Find where the given text appears and provide that cell's center as [X, Y] coordinate. 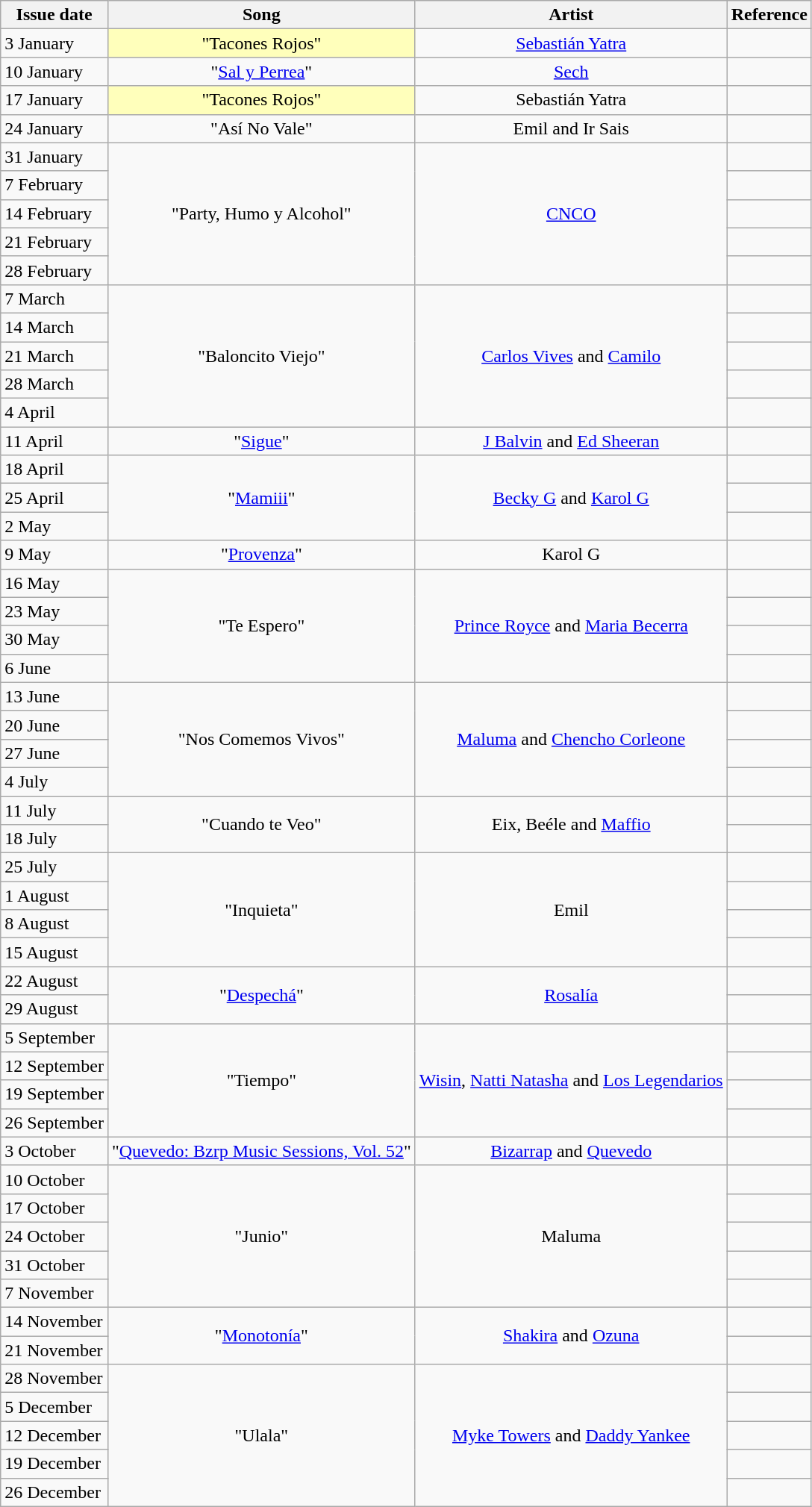
10 January [54, 72]
Emil [571, 910]
5 December [54, 1407]
14 November [54, 1322]
26 September [54, 1123]
Wisin, Natti Natasha and Los Legendarios [571, 1080]
Sech [571, 72]
16 May [54, 583]
"Sal y Perrea" [261, 72]
9 May [54, 555]
"Provenza" [261, 555]
3 October [54, 1151]
22 August [54, 981]
20 June [54, 725]
14 March [54, 327]
28 February [54, 270]
2 May [54, 526]
Prince Royce and Maria Becerra [571, 625]
7 February [54, 185]
Myke Towers and Daddy Yankee [571, 1435]
"Quevedo: Bzrp Music Sessions, Vol. 52" [261, 1151]
31 October [54, 1265]
Rosalía [571, 995]
Issue date [54, 15]
"Nos Comemos Vivos" [261, 739]
J Balvin and Ed Sheeran [571, 441]
Shakira and Ozuna [571, 1336]
14 February [54, 213]
24 January [54, 128]
Becky G and Karol G [571, 498]
26 December [54, 1492]
7 November [54, 1294]
3 January [54, 43]
18 April [54, 469]
Maluma and Chencho Corleone [571, 739]
13 June [54, 696]
Song [261, 15]
21 March [54, 356]
4 July [54, 781]
24 October [54, 1236]
23 May [54, 611]
"Sigue" [261, 441]
12 September [54, 1066]
"Inquieta" [261, 910]
Carlos Vives and Camilo [571, 355]
"Despechá" [261, 995]
Karol G [571, 555]
"Party, Humo y Alcohol" [261, 213]
Emil and Ir Sais [571, 128]
28 March [54, 384]
11 April [54, 441]
CNCO [571, 213]
"Baloncito Viejo" [261, 355]
29 August [54, 1009]
18 July [54, 839]
Artist [571, 15]
17 October [54, 1208]
19 December [54, 1464]
17 January [54, 100]
"Cuando te Veo" [261, 824]
"Monotonía" [261, 1336]
15 August [54, 952]
30 May [54, 640]
Eix, Beéle and Maffio [571, 824]
28 November [54, 1379]
Bizarrap and Quevedo [571, 1151]
21 February [54, 242]
Maluma [571, 1236]
21 November [54, 1350]
"Junio" [261, 1236]
27 June [54, 753]
10 October [54, 1179]
1 August [54, 896]
11 July [54, 810]
"Mamiii" [261, 498]
"Te Espero" [261, 625]
12 December [54, 1435]
19 September [54, 1094]
"Tiempo" [261, 1080]
7 March [54, 299]
5 September [54, 1038]
"Ulala" [261, 1435]
25 July [54, 867]
25 April [54, 498]
"Así No Vale" [261, 128]
4 April [54, 413]
6 June [54, 668]
8 August [54, 924]
Reference [769, 15]
31 January [54, 157]
